Output the (X, Y) coordinate of the center of the cell containing the given text.  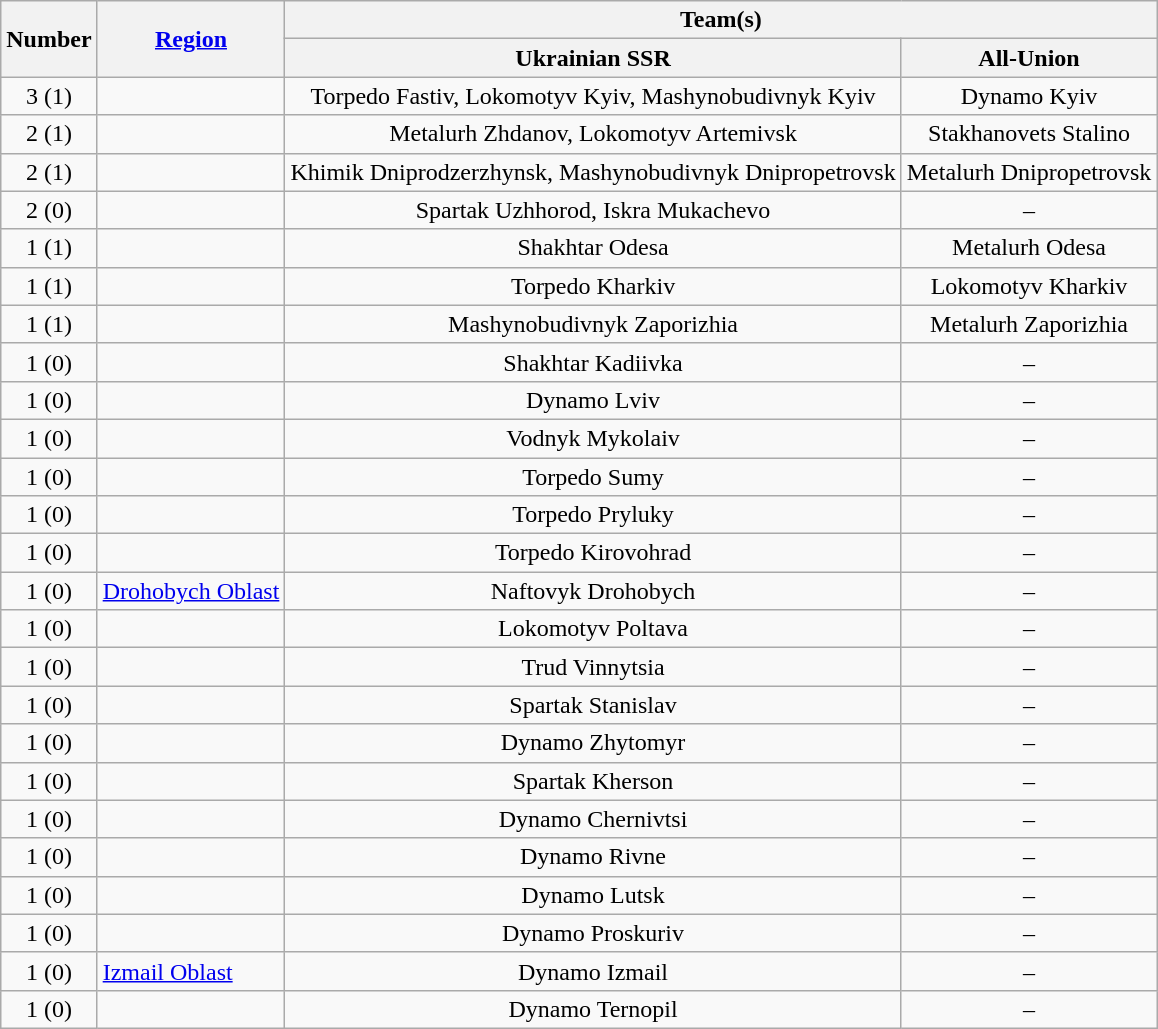
Shakhtar Kadiivka (593, 362)
3 (1) (49, 96)
Spartak Uzhhorod, Iskra Mukachevo (593, 210)
Torpedo Fastiv, Lokomotyv Kyiv, Mashynobudivnyk Kyiv (593, 96)
Region (191, 39)
Dynamo Kyiv (1029, 96)
Dynamo Chernivtsi (593, 819)
Dynamo Rivne (593, 857)
Stakhanovets Stalino (1029, 134)
Drohobych Oblast (191, 591)
Dynamo Lutsk (593, 895)
Metalurh Dnipropetrovsk (1029, 172)
Vodnyk Mykolaiv (593, 438)
Torpedo Kharkiv (593, 286)
Number (49, 39)
Torpedo Pryluky (593, 515)
Dynamo Zhytomyr (593, 743)
Metalurh Zaporizhia (1029, 324)
Torpedo Kirovohrad (593, 553)
Izmail Oblast (191, 971)
Mashynobudivnyk Zaporizhia (593, 324)
Shakhtar Odesa (593, 248)
Naftovyk Drohobych (593, 591)
Lokomotyv Poltava (593, 629)
All-Union (1029, 58)
Khimik Dniprodzerzhynsk, Mashynobudivnyk Dnipropetrovsk (593, 172)
Spartak Kherson (593, 781)
Torpedo Sumy (593, 477)
Team(s) (721, 20)
Ukrainian SSR (593, 58)
Lokomotyv Kharkiv (1029, 286)
Dynamo Proskuriv (593, 933)
2 (0) (49, 210)
Metalurh Odesa (1029, 248)
Spartak Stanislav (593, 705)
Dynamo Ternopil (593, 1009)
Trud Vinnytsia (593, 667)
Dynamo Izmail (593, 971)
Metalurh Zhdanov, Lokomotyv Artemivsk (593, 134)
Dynamo Lviv (593, 400)
